Find where the given text appears and provide that cell's center as [x, y] coordinate. 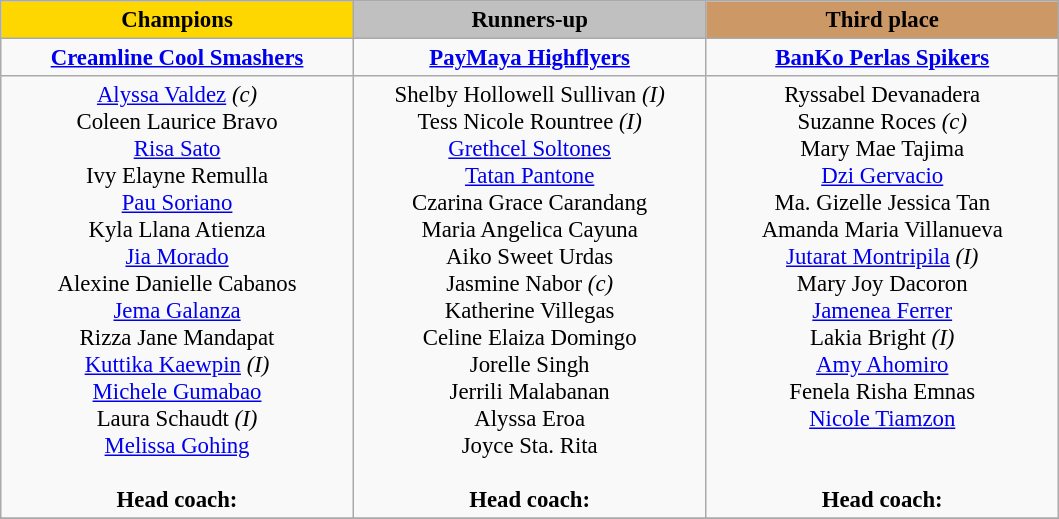
Creamline Cool Smashers [178, 58]
PayMaya Highflyers [530, 58]
BanKo Perlas Spikers [882, 58]
Runners-up [530, 20]
Third place [882, 20]
Champions [178, 20]
